Capture the cell that displays the provided text and extract its [x, y] central coordinate. 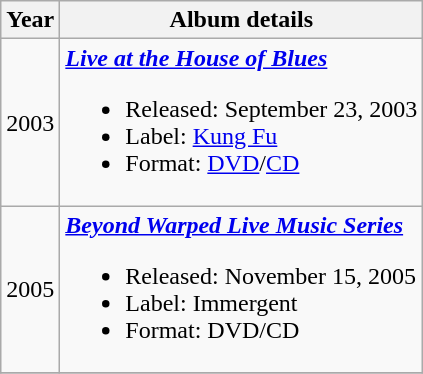
Beyond Warped Live Music SeriesReleased: November 15, 2005Label: ImmergentFormat: DVD/CD [242, 290]
Year [30, 20]
2005 [30, 290]
Live at the House of BluesReleased: September 23, 2003Label: Kung FuFormat: DVD/CD [242, 122]
Album details [242, 20]
2003 [30, 122]
